Detect which cell encompasses the target text, then output its [X, Y] center coordinate. 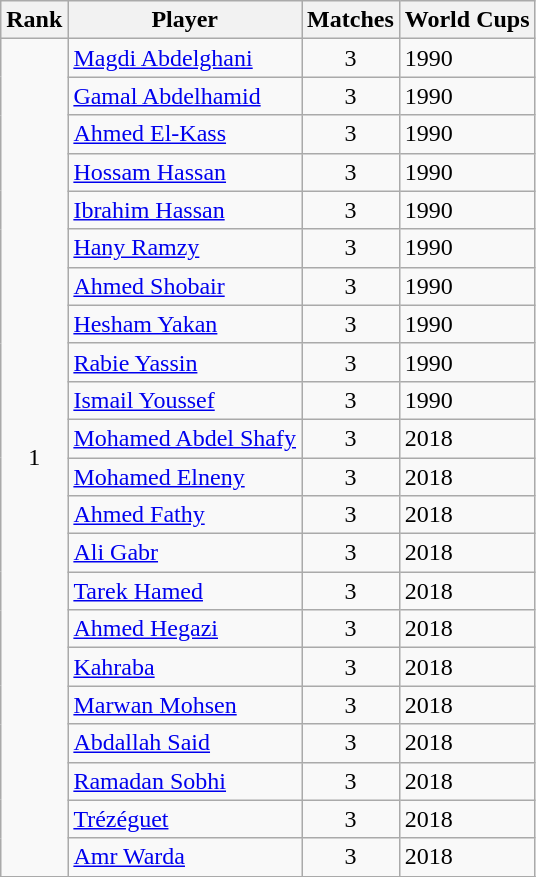
Hossam Hassan [185, 172]
Ahmed Hegazi [185, 629]
Rabie Yassin [185, 362]
Ibrahim Hassan [185, 210]
Mohamed Abdel Shafy [185, 438]
Kahraba [185, 667]
Ahmed El-Kass [185, 134]
Ahmed Shobair [185, 286]
Rank [34, 20]
Hany Ramzy [185, 248]
Tarek Hamed [185, 591]
Matches [351, 20]
Gamal Abdelhamid [185, 96]
Magdi Abdelghani [185, 58]
Ramadan Sobhi [185, 781]
Trézéguet [185, 819]
Ismail Youssef [185, 400]
Ali Gabr [185, 553]
1 [34, 458]
Player [185, 20]
Amr Warda [185, 857]
Marwan Mohsen [185, 705]
Abdallah Said [185, 743]
Ahmed Fathy [185, 515]
Mohamed Elneny [185, 477]
World Cups [467, 20]
Hesham Yakan [185, 324]
